From the cell containing the given text, extract its center point as (X, Y) coordinate. 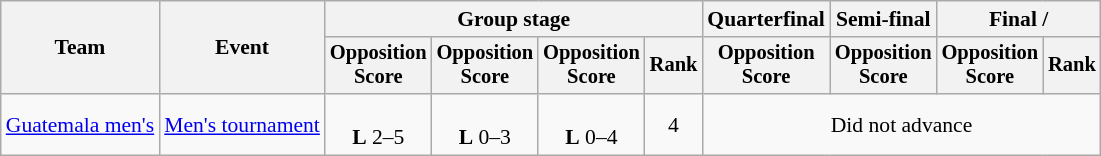
L 2–5 (378, 124)
Men's tournament (242, 124)
Did not advance (901, 124)
4 (674, 124)
Guatemala men's (80, 124)
Event (242, 48)
Semi-final (884, 19)
Quarterfinal (766, 19)
L 0–4 (592, 124)
Team (80, 48)
Final / (1019, 19)
Group stage (514, 19)
L 0–3 (486, 124)
